Capture the cell that displays the provided text and extract its (x, y) central coordinate. 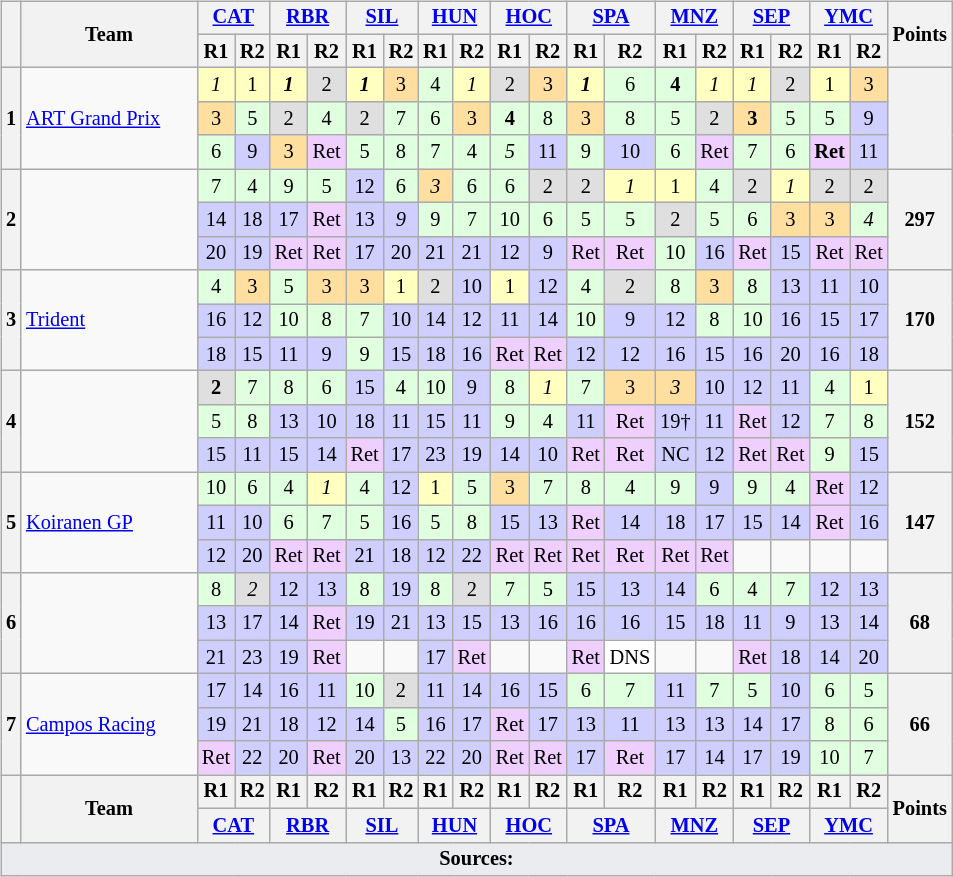
DNS (630, 657)
NC (675, 455)
Sources: (476, 859)
Koiranen GP (109, 522)
147 (920, 522)
Campos Racing (109, 724)
66 (920, 724)
152 (920, 422)
170 (920, 320)
68 (920, 624)
19† (675, 422)
297 (920, 220)
ART Grand Prix (109, 118)
Trident (109, 320)
